Return the [x, y] coordinate for the center point of the cell that contains the specified text.  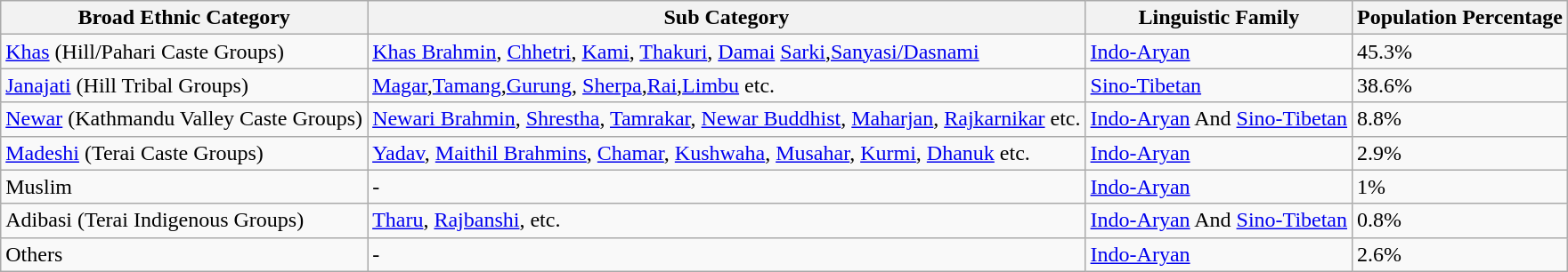
0.8% [1460, 220]
Broad Ethnic Category [184, 18]
Others [184, 254]
Population Percentage [1460, 18]
Adibasi (Terai Indigenous Groups) [184, 220]
Newari Brahmin, Shrestha, Tamrakar, Newar Buddhist, Maharjan, Rajkarnikar etc. [727, 119]
Khas (Hill/Pahari Caste Groups) [184, 52]
2.6% [1460, 254]
8.8% [1460, 119]
Magar,Tamang,Gurung, Sherpa,Rai,Limbu etc. [727, 85]
Sino-Tibetan [1219, 85]
Madeshi (Terai Caste Groups) [184, 153]
Newar (Kathmandu Valley Caste Groups) [184, 119]
Tharu, Rajbanshi, etc. [727, 220]
Muslim [184, 187]
Yadav, Maithil Brahmins, Chamar, Kushwaha, Musahar, Kurmi, Dhanuk etc. [727, 153]
38.6% [1460, 85]
Janajati (Hill Tribal Groups) [184, 85]
2.9% [1460, 153]
Sub Category [727, 18]
1% [1460, 187]
45.3% [1460, 52]
Linguistic Family [1219, 18]
Khas Brahmin, Chhetri, Kami, Thakuri, Damai Sarki,Sanyasi/Dasnami [727, 52]
